Scan for the cell matching the given text and deliver its [X, Y] coordinate at center. 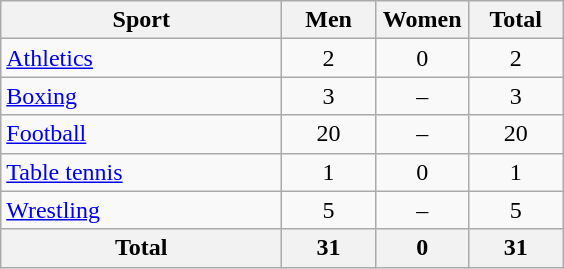
Sport [142, 20]
Athletics [142, 58]
Football [142, 134]
Men [329, 20]
Women [422, 20]
Wrestling [142, 210]
Table tennis [142, 172]
Boxing [142, 96]
